Output the [x, y] coordinate of the center of the cell containing the given text.  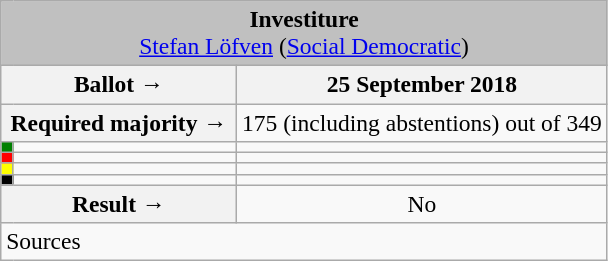
InvestitureStefan Löfven (Social Democratic) [304, 32]
175 (including abstentions) out of 349 [422, 122]
Sources [304, 241]
No [422, 204]
Result → [119, 204]
Required majority → [119, 122]
25 September 2018 [422, 84]
Ballot → [119, 84]
